Capture the cell that displays the provided text and extract its (X, Y) central coordinate. 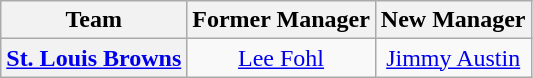
Jimmy Austin (453, 58)
Former Manager (282, 20)
New Manager (453, 20)
St. Louis Browns (94, 58)
Lee Fohl (282, 58)
Team (94, 20)
